Capture the cell that displays the provided text and extract its [x, y] central coordinate. 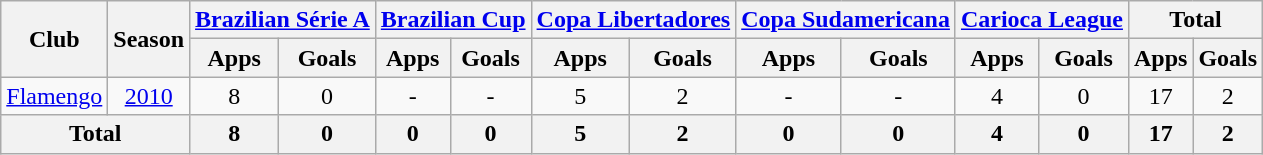
2010 [149, 96]
Club [54, 39]
Copa Sudamericana [846, 20]
Brazilian Série A [283, 20]
Carioca League [1042, 20]
Copa Libertadores [634, 20]
Flamengo [54, 96]
Season [149, 39]
Brazilian Cup [453, 20]
